Capture the cell that displays the provided text and extract its [x, y] central coordinate. 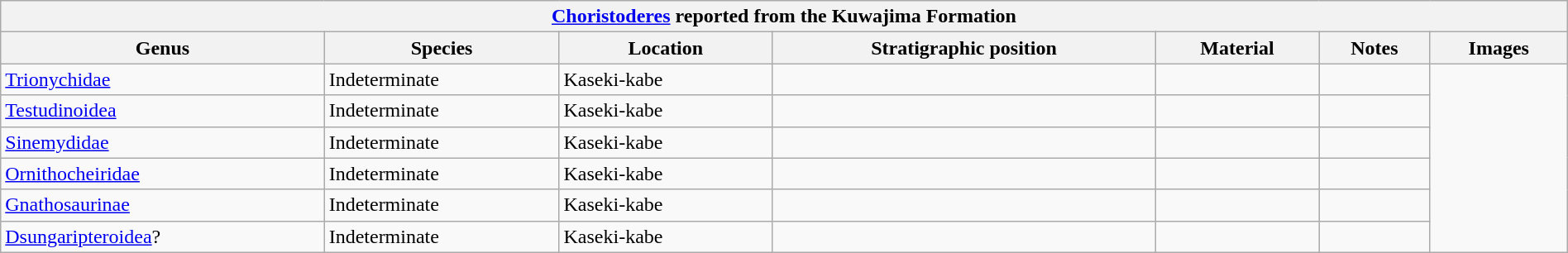
Genus [162, 48]
Location [666, 48]
Ornithocheiridae [162, 174]
Gnathosaurinae [162, 205]
Images [1499, 48]
Testudinoidea [162, 111]
Trionychidae [162, 79]
Sinemydidae [162, 142]
Notes [1374, 48]
Material [1237, 48]
Choristoderes reported from the Kuwajima Formation [784, 17]
Dsungaripteroidea? [162, 236]
Species [442, 48]
Stratigraphic position [964, 48]
